Return the (x, y) coordinate for the center point of the cell that contains the specified text.  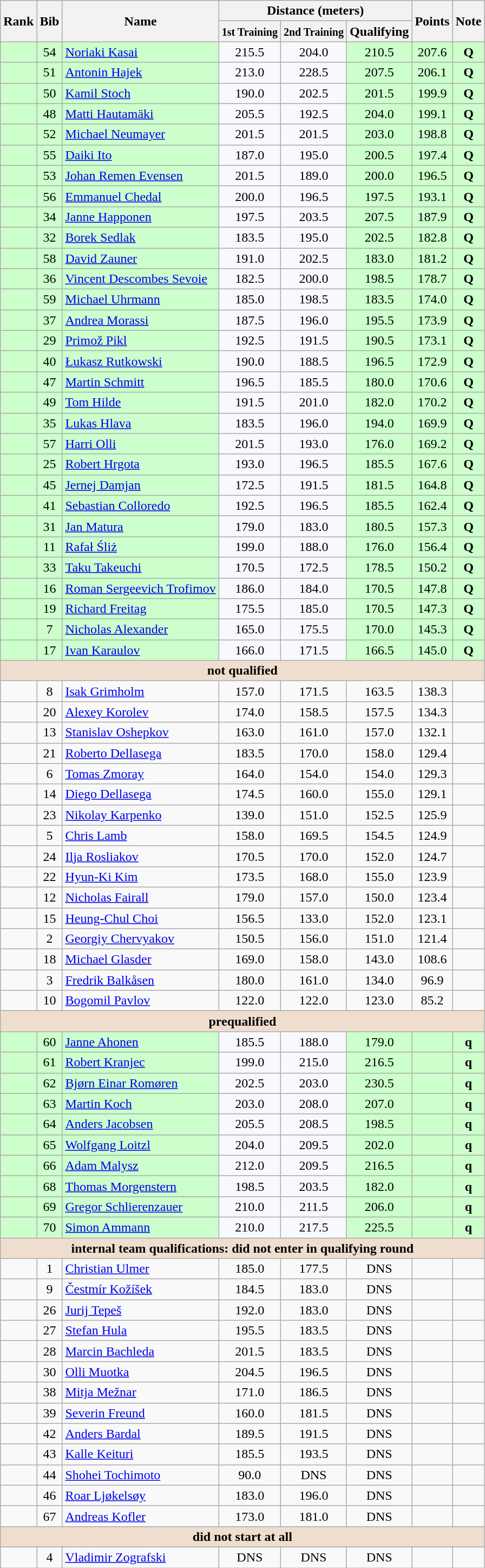
18 (50, 960)
52 (50, 134)
225.5 (379, 1227)
22 (50, 877)
154.5 (379, 835)
178.5 (379, 567)
96.9 (432, 980)
182.8 (432, 237)
Vladimir Zografski (141, 1557)
Hyun-Ki Kim (141, 877)
169.5 (313, 835)
182.5 (250, 279)
Richard Freitag (141, 609)
171.0 (250, 1392)
Robert Kranjec (141, 1062)
Tomas Zmoray (141, 774)
Primož Pikl (141, 341)
228.5 (313, 73)
162.4 (432, 506)
197.4 (432, 155)
123.9 (432, 877)
Thomas Morgenstern (141, 1186)
35 (50, 423)
Distance (meters) (315, 11)
124.7 (432, 856)
Martin Schmitt (141, 382)
28 (50, 1351)
51 (50, 73)
Roar Ljøkelsøy (141, 1495)
53 (50, 176)
168.0 (313, 877)
Adam Malysz (141, 1165)
46 (50, 1495)
2 (50, 939)
188.5 (313, 361)
Anders Bardal (141, 1434)
Łukasz Rutkowski (141, 361)
56 (50, 196)
190.5 (379, 341)
25 (50, 464)
Matti Hautamäki (141, 114)
129.3 (432, 774)
150.0 (379, 897)
13 (50, 733)
187.5 (250, 320)
6 (50, 774)
173.0 (250, 1516)
47 (50, 382)
145.3 (432, 630)
31 (50, 526)
Michael Neumayer (141, 134)
186.0 (250, 588)
210.5 (379, 52)
41 (50, 506)
207.6 (432, 52)
48 (50, 114)
184.5 (250, 1290)
166.5 (379, 650)
152.5 (379, 815)
43 (50, 1454)
134.0 (379, 980)
10 (50, 1001)
20 (50, 712)
201.0 (313, 403)
173.9 (432, 320)
157.3 (432, 526)
60 (50, 1042)
68 (50, 1186)
150.2 (432, 567)
34 (50, 217)
Simon Ammann (141, 1227)
66 (50, 1165)
Mitja Mežnar (141, 1392)
215.0 (313, 1062)
63 (50, 1104)
3 (50, 980)
170.2 (432, 403)
123.4 (432, 897)
150.5 (250, 939)
57 (50, 444)
170.6 (432, 382)
44 (50, 1475)
180.5 (379, 526)
215.5 (250, 52)
191.0 (250, 258)
Emmanuel Chedal (141, 196)
157.5 (379, 712)
145.0 (432, 650)
55 (50, 155)
207.0 (379, 1104)
Points (432, 21)
50 (50, 93)
199.1 (432, 114)
not qualified (243, 671)
Jernej Damjan (141, 485)
19 (50, 609)
58 (50, 258)
166.0 (250, 650)
Janne Happonen (141, 217)
Olli Muotka (141, 1372)
217.5 (313, 1227)
internal team qualifications: did not enter in qualifying round (243, 1248)
147.3 (432, 609)
23 (50, 815)
32 (50, 237)
187.0 (250, 155)
121.4 (432, 939)
187.9 (432, 217)
Čestmír Kožíšek (141, 1290)
12 (50, 897)
65 (50, 1145)
did not start at all (243, 1537)
Roberto Dellasega (141, 753)
36 (50, 279)
163.5 (379, 691)
85.2 (432, 1001)
Georgiy Chervyakov (141, 939)
208.5 (313, 1124)
1 (50, 1269)
Taku Takeuchi (141, 567)
Note (469, 21)
Severin Freund (141, 1413)
206.1 (432, 73)
156.0 (313, 939)
26 (50, 1310)
134.3 (432, 712)
Kalle Keituri (141, 1454)
164.8 (432, 485)
Sebastian Colloredo (141, 506)
193.1 (432, 196)
7 (50, 630)
Rafał Śliż (141, 547)
Alexey Korolev (141, 712)
21 (50, 753)
8 (50, 691)
17 (50, 650)
Christian Ulmer (141, 1269)
Andreas Kofler (141, 1516)
163.0 (250, 733)
Noriaki Kasai (141, 52)
Lukas Hlava (141, 423)
Name (141, 21)
Ivan Karaulov (141, 650)
40 (50, 361)
Borek Sedlak (141, 237)
173.1 (432, 341)
178.7 (432, 279)
Jurij Tepeš (141, 1310)
147.8 (432, 588)
129.1 (432, 794)
194.0 (379, 423)
200.5 (379, 155)
189.5 (250, 1434)
Bib (50, 21)
27 (50, 1331)
174.5 (250, 794)
139.0 (250, 815)
16 (50, 588)
9 (50, 1290)
Fredrik Balkåsen (141, 980)
Johan Remen Evensen (141, 176)
206.0 (379, 1207)
Antonin Hajek (141, 73)
123.0 (379, 1001)
Stanislav Oshepkov (141, 733)
30 (50, 1372)
5 (50, 835)
181.0 (313, 1516)
211.5 (313, 1207)
Robert Hrgota (141, 464)
Nicholas Alexander (141, 630)
108.6 (432, 960)
164.0 (250, 774)
29 (50, 341)
Diego Dellasega (141, 794)
69 (50, 1207)
70 (50, 1227)
Andrea Morassi (141, 320)
90.0 (250, 1475)
Bjørn Einar Romøren (141, 1083)
61 (50, 1062)
165.0 (250, 630)
45 (50, 485)
Nikolay Karpenko (141, 815)
64 (50, 1124)
158.5 (313, 712)
Ilja Rosliakov (141, 856)
Daiki Ito (141, 155)
184.0 (313, 588)
38 (50, 1392)
Marcin Bachleda (141, 1351)
204.5 (250, 1372)
212.0 (250, 1165)
202.0 (379, 1145)
Wolfgang Loitzl (141, 1145)
167.6 (432, 464)
189.0 (313, 176)
Chris Lamb (141, 835)
62 (50, 1083)
177.5 (313, 1269)
Bogomil Pavlov (141, 1001)
Isak Grimholm (141, 691)
Nicholas Fairall (141, 897)
1st Training (250, 31)
138.3 (432, 691)
133.0 (313, 918)
2nd Training (313, 31)
199.9 (432, 93)
132.1 (432, 733)
172.9 (432, 361)
Anders Jacobsen (141, 1124)
193.5 (313, 1454)
129.4 (432, 753)
37 (50, 320)
Jan Matura (141, 526)
169.0 (250, 960)
49 (50, 403)
Gregor Schlierenzauer (141, 1207)
prequalified (243, 1021)
213.0 (250, 73)
124.9 (432, 835)
Roman Sergeevich Trofimov (141, 588)
125.9 (432, 815)
181.2 (432, 258)
123.1 (432, 918)
11 (50, 547)
14 (50, 794)
230.5 (379, 1083)
186.5 (313, 1392)
Michael Glasder (141, 960)
33 (50, 567)
208.0 (313, 1104)
169.9 (432, 423)
39 (50, 1413)
Heung-Chul Choi (141, 918)
67 (50, 1516)
Harri Olli (141, 444)
4 (50, 1557)
198.8 (432, 134)
192.0 (250, 1310)
Stefan Hula (141, 1331)
54 (50, 52)
Rank (18, 21)
143.0 (379, 960)
156.5 (250, 918)
Vincent Descombes Sevoie (141, 279)
59 (50, 300)
Michael Uhrmann (141, 300)
Martin Koch (141, 1104)
Shohei Tochimoto (141, 1475)
42 (50, 1434)
173.5 (250, 877)
David Zauner (141, 258)
156.4 (432, 547)
169.2 (432, 444)
15 (50, 918)
Qualifying (379, 31)
Tom Hilde (141, 403)
24 (50, 856)
Kamil Stoch (141, 93)
Janne Ahonen (141, 1042)
